Identify which cell holds the provided text, then report its [X, Y] central coordinate. 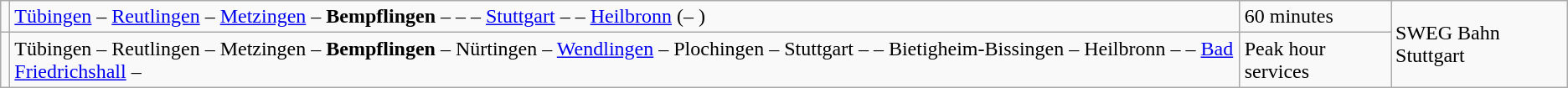
SWEG Bahn Stuttgart [1479, 44]
60 minutes [1315, 17]
Tübingen – Reutlingen – Metzingen – Bempflingen – – – Stuttgart – – Heilbronn (– ) [625, 17]
Peak hour services [1315, 60]
